For the text-containing cell, return its midpoint in (x, y) coordinate format. 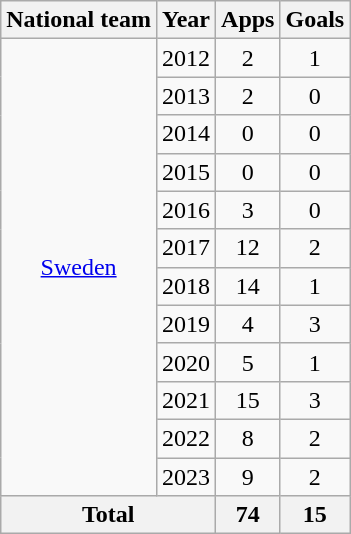
National team (79, 20)
Sweden (79, 268)
2015 (186, 172)
2017 (186, 248)
Apps (248, 20)
8 (248, 438)
9 (248, 477)
5 (248, 362)
Goals (315, 20)
2020 (186, 362)
2019 (186, 324)
74 (248, 515)
Year (186, 20)
Total (108, 515)
14 (248, 286)
4 (248, 324)
2021 (186, 400)
2013 (186, 96)
2018 (186, 286)
12 (248, 248)
2022 (186, 438)
2016 (186, 210)
2012 (186, 58)
2023 (186, 477)
2014 (186, 134)
